For the text-containing cell, return its midpoint in (x, y) coordinate format. 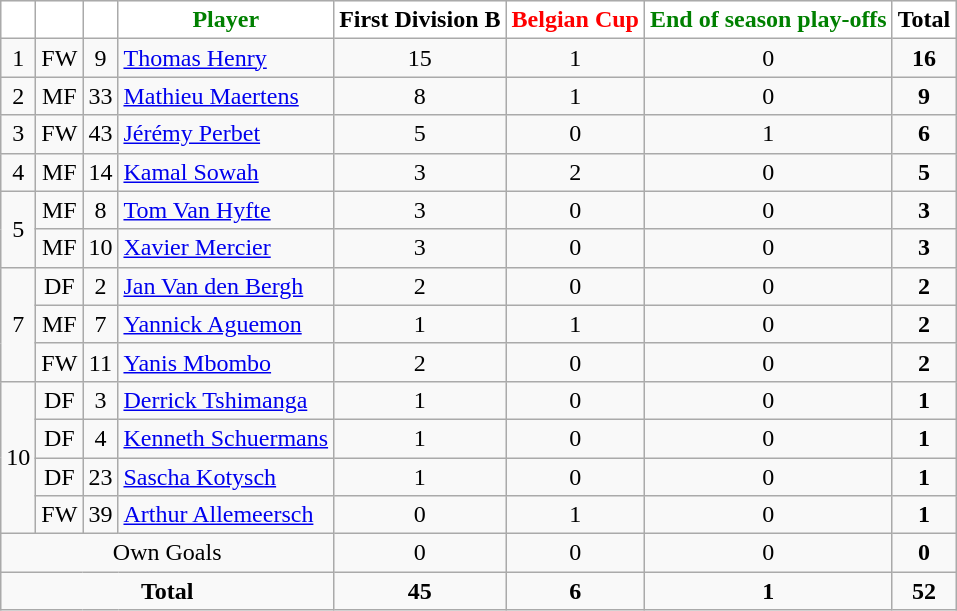
33 (100, 96)
First Division B (420, 20)
43 (100, 134)
39 (100, 515)
End of season play-offs (768, 20)
14 (100, 172)
23 (100, 477)
Jérémy Perbet (226, 134)
Kamal Sowah (226, 172)
Sascha Kotysch (226, 477)
Xavier Mercier (226, 248)
Yannick Aguemon (226, 324)
Player (226, 20)
Yanis Mbombo (226, 362)
Thomas Henry (226, 58)
Own Goals (168, 553)
45 (420, 591)
16 (924, 58)
15 (420, 58)
Tom Van Hyfte (226, 210)
Jan Van den Bergh (226, 286)
Derrick Tshimanga (226, 400)
Belgian Cup (575, 20)
Arthur Allemeersch (226, 515)
52 (924, 591)
11 (100, 362)
Kenneth Schuermans (226, 438)
Mathieu Maertens (226, 96)
